Capture the cell that displays the provided text and extract its (x, y) central coordinate. 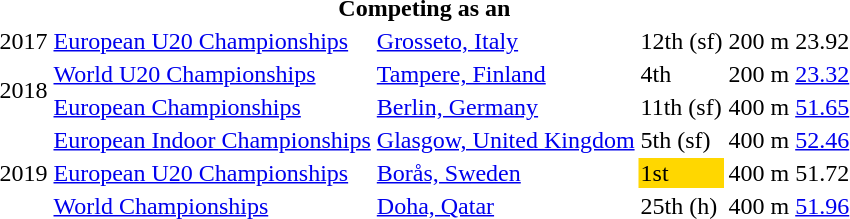
Grosseto, Italy (506, 41)
Tampere, Finland (506, 74)
Glasgow, United Kingdom (506, 140)
12th (sf) (682, 41)
4th (682, 74)
European Championships (212, 107)
European Indoor Championships (212, 140)
World U20 Championships (212, 74)
1st (682, 173)
Borås, Sweden (506, 173)
Berlin, Germany (506, 107)
11th (sf) (682, 107)
5th (sf) (682, 140)
